Extract the (X, Y) coordinate from the center of the cell holding the provided text.  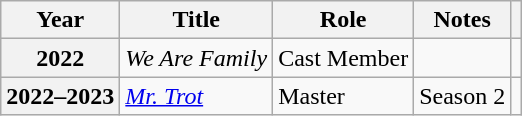
Cast Member (344, 58)
We Are Family (196, 58)
Notes (462, 20)
Mr. Trot (196, 96)
Title (196, 20)
Role (344, 20)
2022–2023 (60, 96)
Master (344, 96)
Year (60, 20)
Season 2 (462, 96)
2022 (60, 58)
